Scan for the cell matching the given text and deliver its (X, Y) coordinate at center. 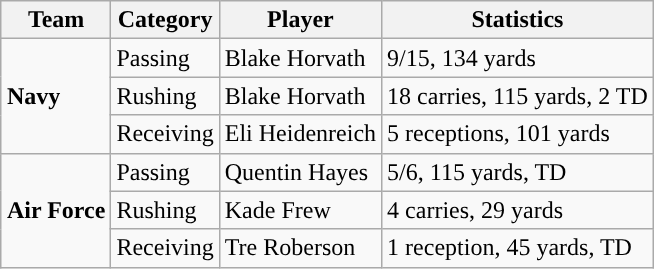
Player (300, 20)
Navy (56, 96)
Statistics (518, 20)
9/15, 134 yards (518, 58)
5 receptions, 101 yards (518, 134)
5/6, 115 yards, TD (518, 172)
Quentin Hayes (300, 172)
Eli Heidenreich (300, 134)
18 carries, 115 yards, 2 TD (518, 96)
Air Force (56, 210)
Team (56, 20)
Kade Frew (300, 210)
Tre Roberson (300, 248)
Category (165, 20)
4 carries, 29 yards (518, 210)
1 reception, 45 yards, TD (518, 248)
